Find where the given text appears and provide that cell's center as (X, Y) coordinate. 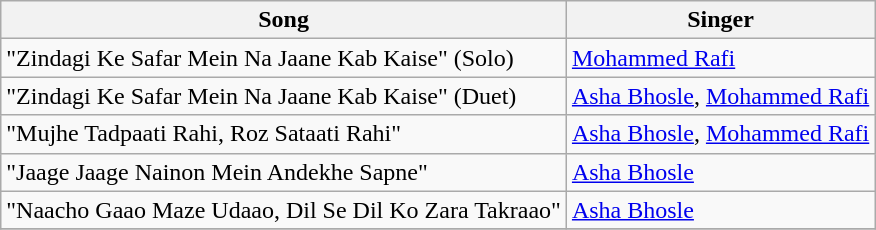
Song (284, 20)
"Mujhe Tadpaati Rahi, Roz Sataati Rahi" (284, 134)
"Zindagi Ke Safar Mein Na Jaane Kab Kaise" (Duet) (284, 96)
"Jaage Jaage Nainon Mein Andekhe Sapne" (284, 172)
"Zindagi Ke Safar Mein Na Jaane Kab Kaise" (Solo) (284, 58)
Singer (720, 20)
"Naacho Gaao Maze Udaao, Dil Se Dil Ko Zara Takraao" (284, 210)
Mohammed Rafi (720, 58)
